Identify which cell holds the provided text, then report its [X, Y] central coordinate. 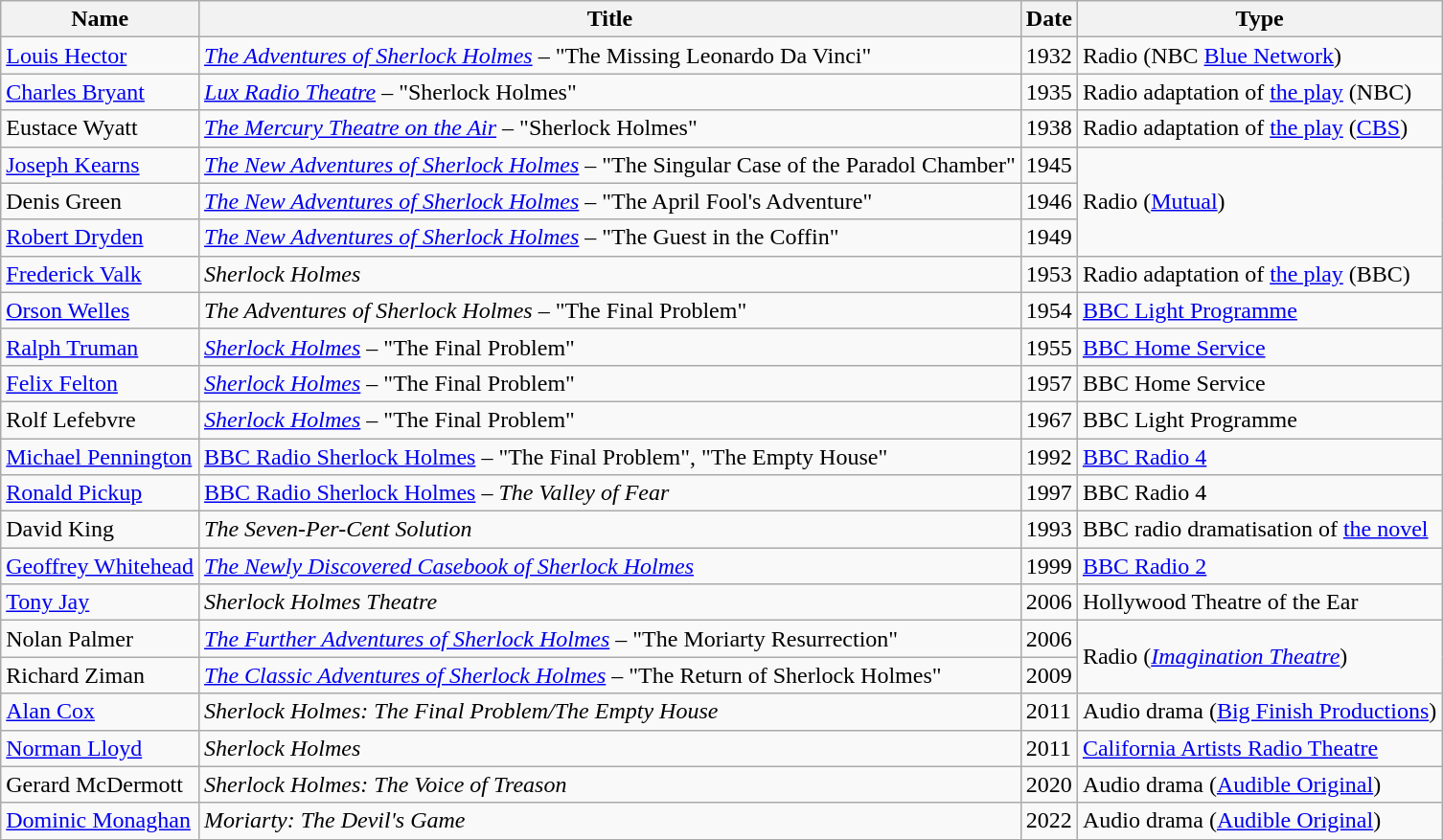
Denis Green [100, 201]
Title [610, 19]
Alan Cox [100, 712]
1938 [1048, 128]
Robert Dryden [100, 238]
Dominic Monaghan [100, 821]
2022 [1048, 821]
Tony Jay [100, 602]
Type [1259, 19]
Nolan Palmer [100, 639]
Radio adaptation of the play (NBC) [1259, 92]
The Classic Adventures of Sherlock Holmes – "The Return of Sherlock Holmes" [610, 675]
Sherlock Holmes Theatre [610, 602]
Ralph Truman [100, 347]
Michael Pennington [100, 457]
Gerard McDermott [100, 784]
BBC Radio Sherlock Holmes – The Valley of Fear [610, 493]
Joseph Kearns [100, 165]
Moriarty: The Devil's Game [610, 821]
1932 [1048, 56]
Radio adaptation of the play (CBS) [1259, 128]
The Seven-Per-Cent Solution [610, 530]
Hollywood Theatre of the Ear [1259, 602]
Geoffrey Whitehead [100, 566]
Richard Ziman [100, 675]
Norman Lloyd [100, 748]
1955 [1048, 347]
2009 [1048, 675]
1967 [1048, 420]
BBC Radio Sherlock Holmes – "The Final Problem", "The Empty House" [610, 457]
1946 [1048, 201]
1953 [1048, 274]
Orson Welles [100, 310]
The Further Adventures of Sherlock Holmes – "The Moriarty Resurrection" [610, 639]
Charles Bryant [100, 92]
Louis Hector [100, 56]
1992 [1048, 457]
1957 [1048, 383]
1949 [1048, 238]
1997 [1048, 493]
The Newly Discovered Casebook of Sherlock Holmes [610, 566]
1993 [1048, 530]
The Adventures of Sherlock Holmes – "The Missing Leonardo Da Vinci" [610, 56]
Felix Felton [100, 383]
Sherlock Holmes: The Voice of Treason [610, 784]
Frederick Valk [100, 274]
Radio (Imagination Theatre) [1259, 657]
BBC radio dramatisation of the novel [1259, 530]
The Mercury Theatre on the Air – "Sherlock Holmes" [610, 128]
Audio drama (Big Finish Productions) [1259, 712]
Radio (Mutual) [1259, 201]
Ronald Pickup [100, 493]
Name [100, 19]
California Artists Radio Theatre [1259, 748]
The New Adventures of Sherlock Holmes – "The April Fool's Adventure" [610, 201]
1935 [1048, 92]
Date [1048, 19]
The New Adventures of Sherlock Holmes – "The Singular Case of the Paradol Chamber" [610, 165]
1945 [1048, 165]
2020 [1048, 784]
Eustace Wyatt [100, 128]
Lux Radio Theatre – "Sherlock Holmes" [610, 92]
Radio adaptation of the play (BBC) [1259, 274]
David King [100, 530]
The New Adventures of Sherlock Holmes – "The Guest in the Coffin" [610, 238]
1999 [1048, 566]
The Adventures of Sherlock Holmes – "The Final Problem" [610, 310]
Radio (NBC Blue Network) [1259, 56]
Sherlock Holmes: The Final Problem/The Empty House [610, 712]
1954 [1048, 310]
BBC Radio 2 [1259, 566]
Rolf Lefebvre [100, 420]
